Pinpoint the cell where the given text exists, returning its [X, Y] midpoint coordinate. 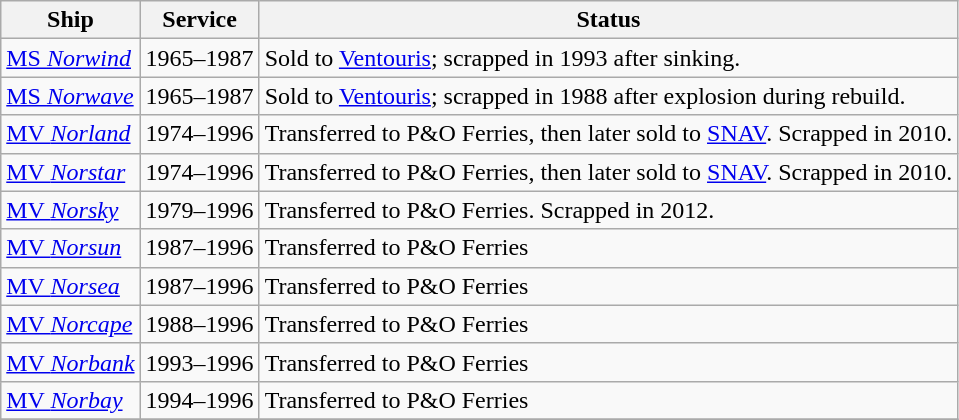
Ship [70, 20]
Sold to Ventouris; scrapped in 1993 after sinking. [608, 58]
1994–1996 [200, 400]
Sold to Ventouris; scrapped in 1988 after explosion during rebuild. [608, 96]
MV Norbay [70, 400]
1988–1996 [200, 324]
Service [200, 20]
Status [608, 20]
MS Norwave [70, 96]
MV Norsky [70, 210]
MV Norsea [70, 286]
1979–1996 [200, 210]
MV Norsun [70, 248]
MS Norwind [70, 58]
MV Norbank [70, 362]
Transferred to P&O Ferries. Scrapped in 2012. [608, 210]
MV Norstar [70, 172]
MV Norland [70, 134]
1993–1996 [200, 362]
MV Norcape [70, 324]
